Capture the cell that displays the provided text and extract its (x, y) central coordinate. 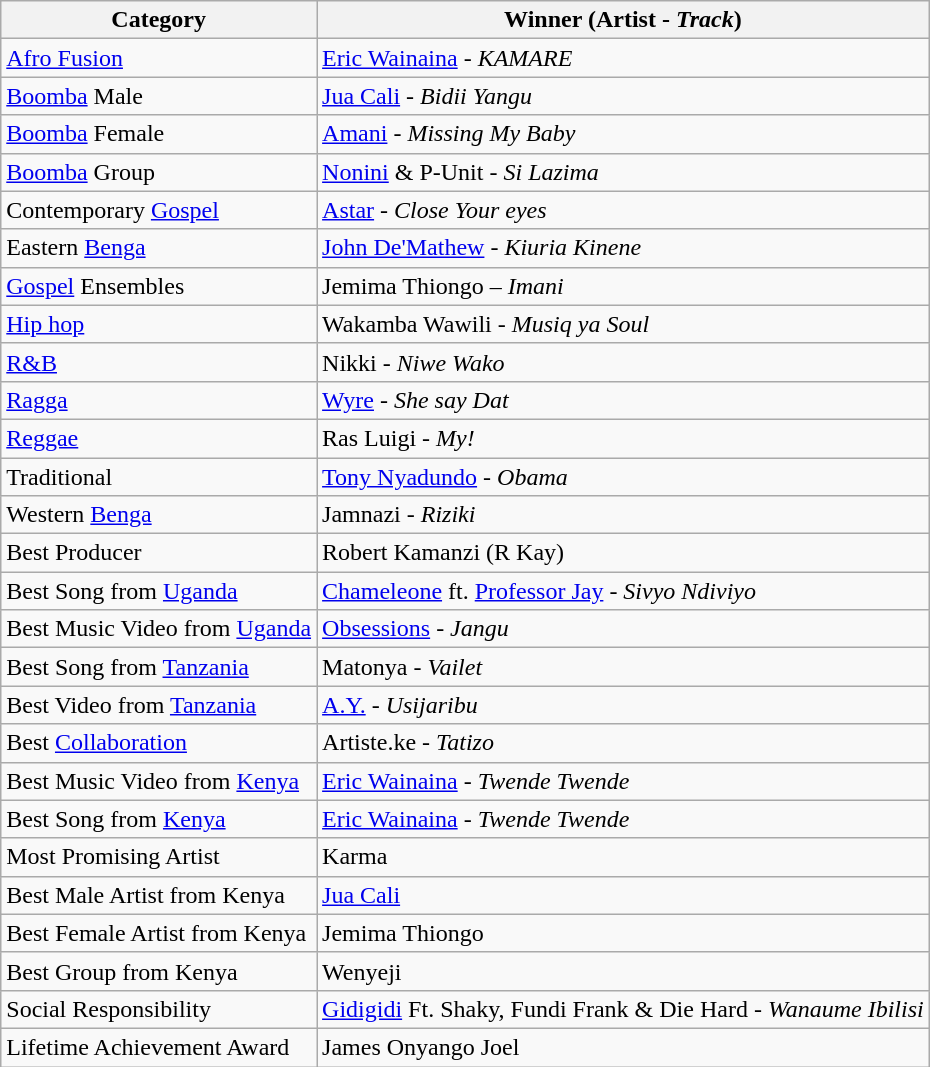
Lifetime Achievement Award (159, 1047)
Karma (624, 857)
Boomba Male (159, 96)
Best Collaboration (159, 743)
Social Responsibility (159, 1009)
Best Music Video from Kenya (159, 781)
Traditional (159, 477)
R&B (159, 362)
Most Promising Artist (159, 857)
Contemporary Gospel (159, 210)
Eastern Benga (159, 248)
Best Group from Kenya (159, 971)
Jua Cali (624, 895)
John De'Mathew - Kiuria Kinene (624, 248)
Category (159, 20)
Astar - Close Your eyes (624, 210)
Best Male Artist from Kenya (159, 895)
Wakamba Wawili - Musiq ya Soul (624, 324)
Amani - Missing My Baby (624, 134)
Nonini & P-Unit - Si Lazima (624, 172)
Winner (Artist - Track) (624, 20)
Boomba Group (159, 172)
Ras Luigi - My! (624, 438)
Jamnazi - Riziki (624, 515)
Jemima Thiongo (624, 933)
Wyre - She say Dat (624, 400)
Nikki - Niwe Wako (624, 362)
Robert Kamanzi (R Kay) (624, 553)
Afro Fusion (159, 58)
Best Female Artist from Kenya (159, 933)
James Onyango Joel (624, 1047)
Wenyeji (624, 971)
Ragga (159, 400)
Best Music Video from Uganda (159, 629)
Best Producer (159, 553)
Tony Nyadundo - Obama (624, 477)
Chameleone ft. Professor Jay - Sivyo Ndiviyo (624, 591)
Jua Cali - Bidii Yangu (624, 96)
Obsessions - Jangu (624, 629)
A.Y. - Usijaribu (624, 705)
Best Video from Tanzania (159, 705)
Reggae (159, 438)
Jemima Thiongo – Imani (624, 286)
Matonya - Vailet (624, 667)
Hip hop (159, 324)
Boomba Female (159, 134)
Best Song from Uganda (159, 591)
Western Benga (159, 515)
Gidigidi Ft. Shaky, Fundi Frank & Die Hard - Wanaume Ibilisi (624, 1009)
Best Song from Kenya (159, 819)
Best Song from Tanzania (159, 667)
Eric Wainaina - KAMARE (624, 58)
Artiste.ke - Tatizo (624, 743)
Gospel Ensembles (159, 286)
